Determine the [x, y] coordinate at the center of the cell enclosing the given text.  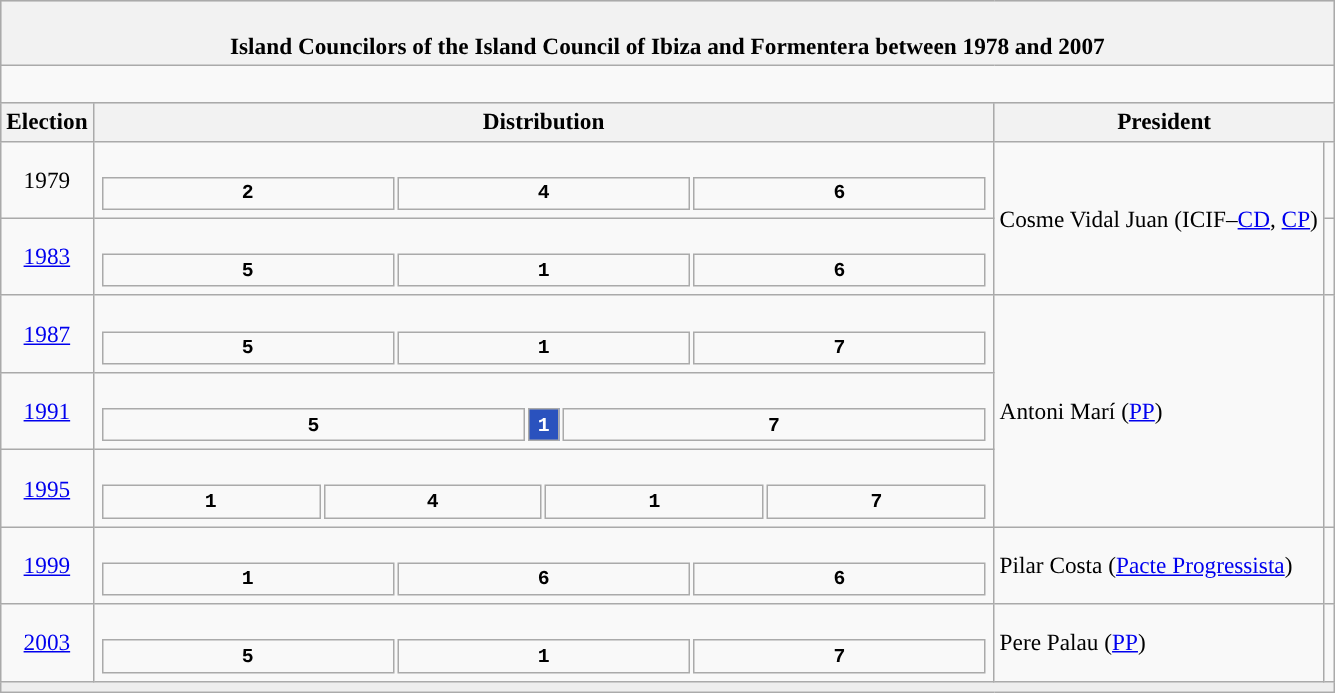
1987 [47, 334]
1991 [47, 410]
Distribution [544, 122]
1995 [47, 488]
2003 [47, 642]
2 4 6 [544, 180]
Island Councilors of the Island Council of Ibiza and Formentera between 1978 and 2007 [668, 32]
Election [47, 122]
Cosme Vidal Juan (ICIF–CD, CP) [1158, 218]
Pilar Costa (Pacte Progressista) [1158, 564]
President [1164, 122]
1 6 6 [544, 564]
2 [248, 192]
1983 [47, 256]
1999 [47, 564]
Antoni Marí (PP) [1158, 410]
1 4 1 7 [544, 488]
1979 [47, 180]
Pere Palau (PP) [1158, 642]
5 1 6 [544, 256]
